Output the [X, Y] coordinate of the center of the cell containing the given text.  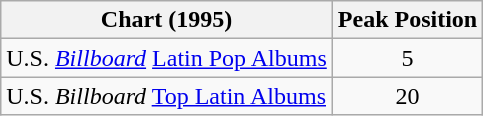
5 [407, 58]
U.S. Billboard Top Latin Albums [167, 96]
Chart (1995) [167, 20]
U.S. Billboard Latin Pop Albums [167, 58]
Peak Position [407, 20]
20 [407, 96]
